For the text-containing cell, return its midpoint in (X, Y) coordinate format. 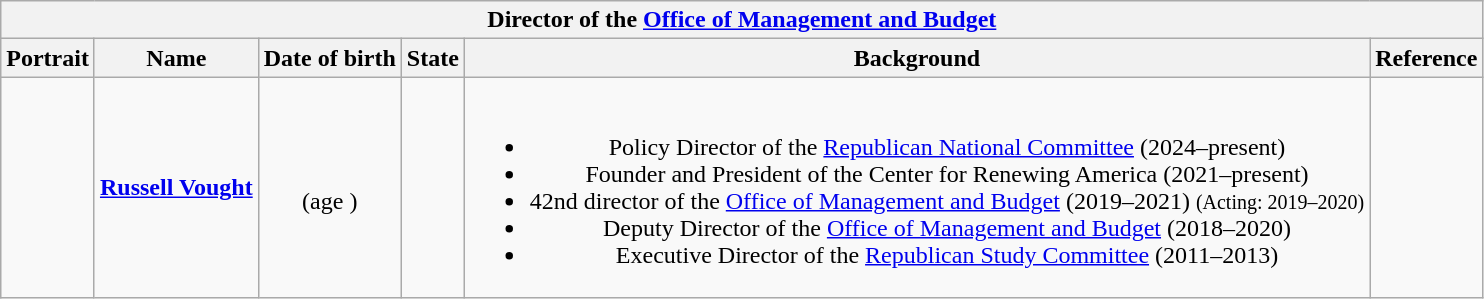
Name (176, 58)
Director of the Office of Management and Budget (742, 20)
State (432, 58)
Reference (1426, 58)
Portrait (48, 58)
Background (916, 58)
Russell Vought (176, 188)
(age ) (330, 188)
Date of birth (330, 58)
